Find where the given text appears and provide that cell's center as (X, Y) coordinate. 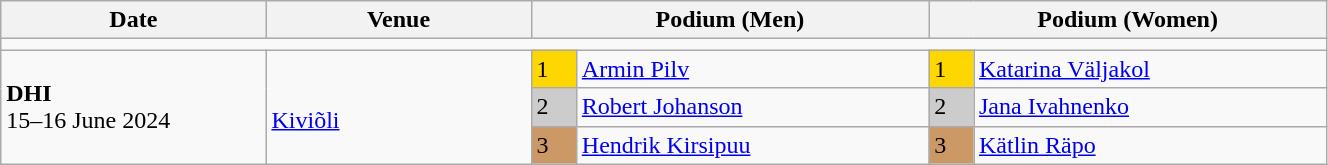
Hendrik Kirsipuu (752, 145)
Jana Ivahnenko (1150, 107)
Podium (Women) (1128, 20)
Podium (Men) (730, 20)
Armin Pilv (752, 69)
Kätlin Räpo (1150, 145)
Date (134, 20)
Venue (398, 20)
Robert Johanson (752, 107)
DHI 15–16 June 2024 (134, 107)
Katarina Väljakol (1150, 69)
Kiviõli (398, 107)
